Extract the (x, y) coordinate from the center of the cell holding the provided text.  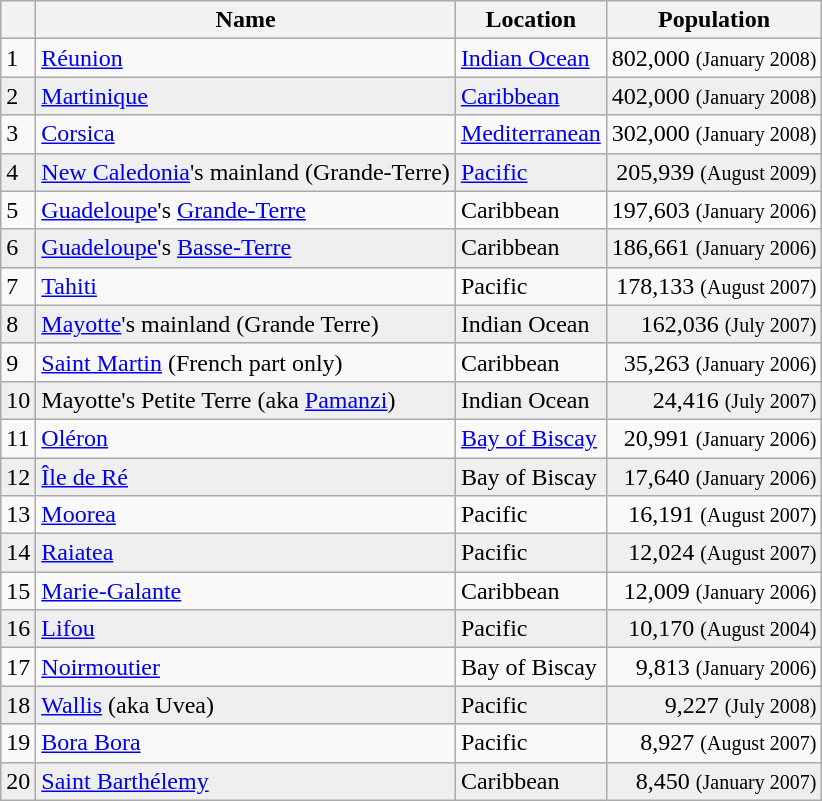
8,450 (January 2007) (714, 781)
20,991 (January 2006) (714, 438)
12,024 (August 2007) (714, 553)
162,036 (July 2007) (714, 324)
302,000 (January 2008) (714, 134)
17,640 (January 2006) (714, 477)
9,813 (January 2006) (714, 667)
Saint Martin (French part only) (246, 362)
Bora Bora (246, 743)
Tahiti (246, 286)
1 (18, 58)
16,191 (August 2007) (714, 515)
17 (18, 667)
Réunion (246, 58)
Guadeloupe's Grande-Terre (246, 210)
8,927 (August 2007) (714, 743)
13 (18, 515)
12 (18, 477)
Marie-Galante (246, 591)
24,416 (July 2007) (714, 400)
Mayotte's Petite Terre (aka Pamanzi) (246, 400)
Île de Ré (246, 477)
14 (18, 553)
Martinique (246, 96)
20 (18, 781)
402,000 (January 2008) (714, 96)
Noirmoutier (246, 667)
9,227 (July 2008) (714, 705)
Wallis (aka Uvea) (246, 705)
Corsica (246, 134)
10 (18, 400)
Lifou (246, 629)
7 (18, 286)
9 (18, 362)
18 (18, 705)
2 (18, 96)
197,603 (January 2006) (714, 210)
Saint Barthélemy (246, 781)
New Caledonia's mainland (Grande-Terre) (246, 172)
10,170 (August 2004) (714, 629)
19 (18, 743)
3 (18, 134)
186,661 (January 2006) (714, 248)
8 (18, 324)
4 (18, 172)
11 (18, 438)
178,133 (August 2007) (714, 286)
Mediterranean (530, 134)
Population (714, 20)
12,009 (January 2006) (714, 591)
35,263 (January 2006) (714, 362)
205,939 (August 2009) (714, 172)
6 (18, 248)
Raiatea (246, 553)
Guadeloupe's Basse-Terre (246, 248)
Moorea (246, 515)
Name (246, 20)
16 (18, 629)
802,000 (January 2008) (714, 58)
Location (530, 20)
15 (18, 591)
Oléron (246, 438)
Mayotte's mainland (Grande Terre) (246, 324)
5 (18, 210)
